For the text-containing cell, return its midpoint in [x, y] coordinate format. 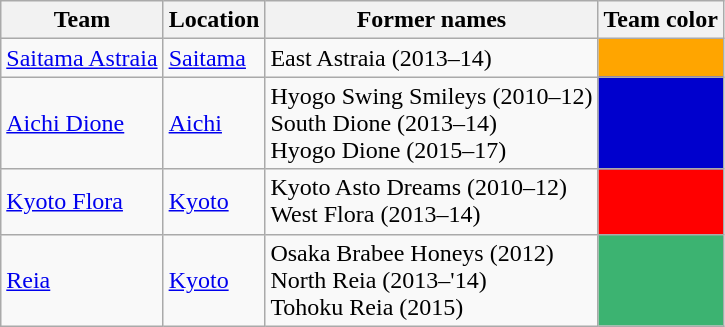
East Astraia (2013–14) [432, 58]
Aichi Dione [82, 123]
Reia [82, 280]
Hyogo Swing Smileys (2010–12)South Dione (2013–14)Hyogo Dione (2015–17) [432, 123]
Osaka Brabee Honeys (2012)North Reia (2013–'14)Tohoku Reia (2015) [432, 280]
Kyoto Flora [82, 202]
Former names [432, 20]
Saitama [214, 58]
Team color [660, 20]
Team [82, 20]
Aichi [214, 123]
Saitama Astraia [82, 58]
Location [214, 20]
Kyoto Asto Dreams (2010–12)West Flora (2013–14) [432, 202]
